Return the [X, Y] coordinate for the center point of the cell that contains the specified text.  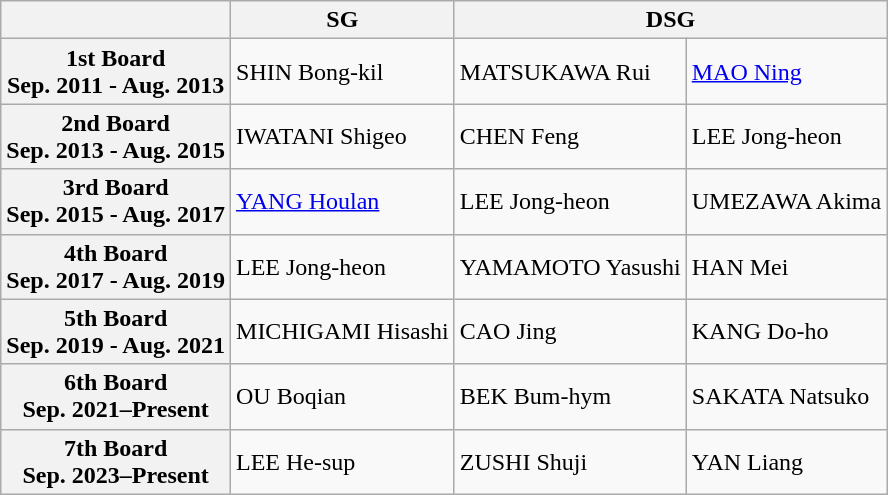
OU Boqian [343, 396]
BEK Bum-hym [570, 396]
2nd BoardSep. 2013 - Aug. 2015 [116, 136]
YANG Houlan [343, 202]
3rd BoardSep. 2015 - Aug. 2017 [116, 202]
MATSUKAWA Rui [570, 72]
LEE He-sup [343, 462]
DSG [670, 20]
UMEZAWA Akima [786, 202]
MAO Ning [786, 72]
SHIN Bong-kil [343, 72]
CHEN Feng [570, 136]
HAN Mei [786, 266]
SG [343, 20]
KANG Do-ho [786, 332]
6th BoardSep. 2021–Present [116, 396]
4th BoardSep. 2017 - Aug. 2019 [116, 266]
IWATANI Shigeo [343, 136]
YAMAMOTO Yasushi [570, 266]
1st BoardSep. 2011 - Aug. 2013 [116, 72]
CAO Jing [570, 332]
YAN Liang [786, 462]
SAKATA Natsuko [786, 396]
7th BoardSep. 2023–Present [116, 462]
5th BoardSep. 2019 - Aug. 2021 [116, 332]
ZUSHI Shuji [570, 462]
MICHIGAMI Hisashi [343, 332]
